Detect which cell encompasses the target text, then output its [X, Y] center coordinate. 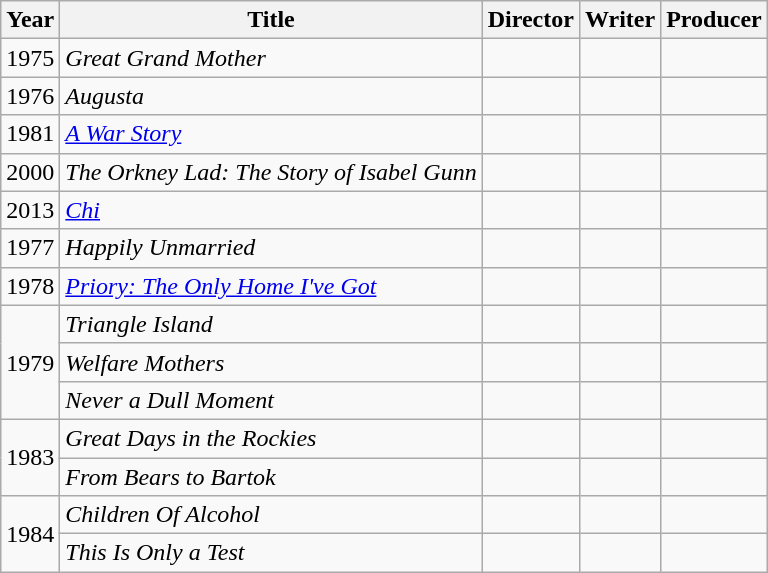
2000 [30, 172]
Chi [271, 210]
1984 [30, 534]
1976 [30, 96]
1983 [30, 457]
Writer [620, 20]
Great Grand Mother [271, 58]
Producer [714, 20]
Augusta [271, 96]
The Orkney Lad: The Story of Isabel Gunn [271, 172]
Welfare Mothers [271, 362]
1978 [30, 286]
This Is Only a Test [271, 553]
Director [530, 20]
From Bears to Bartok [271, 477]
Children Of Alcohol [271, 515]
Never a Dull Moment [271, 400]
Priory: The Only Home I've Got [271, 286]
Happily Unmarried [271, 248]
1977 [30, 248]
Great Days in the Rockies [271, 438]
A War Story [271, 134]
1975 [30, 58]
Triangle Island [271, 324]
Title [271, 20]
1981 [30, 134]
2013 [30, 210]
Year [30, 20]
1979 [30, 362]
